Provide the [x, y] coordinate of the cell's center where the given text is located.  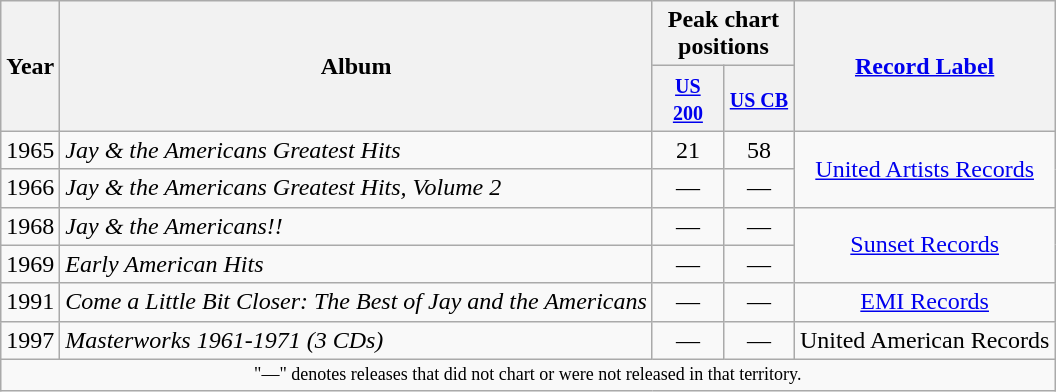
Jay & the Americans!! [356, 226]
Masterworks 1961-1971 (3 CDs) [356, 340]
21 [688, 150]
US CB [758, 98]
58 [758, 150]
Year [30, 66]
Jay & the Americans Greatest Hits [356, 150]
EMI Records [924, 302]
1965 [30, 150]
1969 [30, 264]
United American Records [924, 340]
Peak chart positions [723, 34]
US 200 [688, 98]
Album [356, 66]
"—" denotes releases that did not chart or were not released in that territory. [528, 374]
1968 [30, 226]
1991 [30, 302]
1966 [30, 188]
Come a Little Bit Closer: The Best of Jay and the Americans [356, 302]
Jay & the Americans Greatest Hits, Volume 2 [356, 188]
Sunset Records [924, 245]
United Artists Records [924, 169]
Early American Hits [356, 264]
Record Label [924, 66]
1997 [30, 340]
